Determine the (X, Y) coordinate at the center of the cell enclosing the given text.  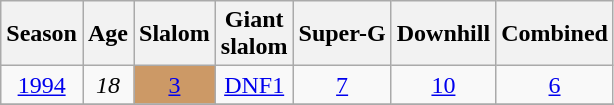
6 (555, 85)
Combined (555, 34)
7 (342, 85)
Giantslalom (254, 34)
Season (42, 34)
Age (108, 34)
3 (175, 85)
1994 (42, 85)
18 (108, 85)
Slalom (175, 34)
Downhill (443, 34)
10 (443, 85)
Super-G (342, 34)
DNF1 (254, 85)
